Scan for the cell matching the given text and deliver its (x, y) coordinate at center. 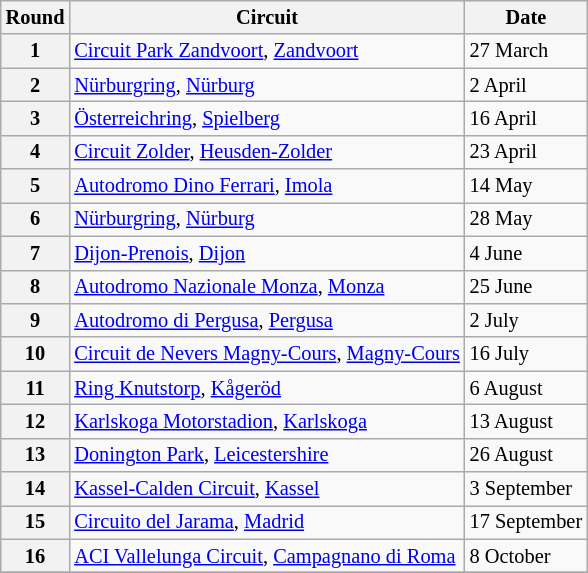
7 (36, 253)
Autodromo Nazionale Monza, Monza (266, 287)
Autodromo di Pergusa, Pergusa (266, 320)
23 April (526, 152)
Circuito del Jarama, Madrid (266, 522)
3 September (526, 489)
Circuit (266, 17)
9 (36, 320)
Donington Park, Leicestershire (266, 455)
8 October (526, 556)
4 June (526, 253)
13 (36, 455)
17 September (526, 522)
2 (36, 85)
Circuit de Nevers Magny-Cours, Magny-Cours (266, 354)
26 August (526, 455)
Circuit Zolder, Heusden-Zolder (266, 152)
12 (36, 421)
14 (36, 489)
16 July (526, 354)
Österreichring, Spielberg (266, 118)
ACI Vallelunga Circuit, Campagnano di Roma (266, 556)
10 (36, 354)
13 August (526, 421)
6 (36, 219)
16 (36, 556)
4 (36, 152)
16 April (526, 118)
11 (36, 388)
25 June (526, 287)
Karlskoga Motorstadion, Karlskoga (266, 421)
27 March (526, 51)
5 (36, 186)
1 (36, 51)
Ring Knutstorp, Kågeröd (266, 388)
Dijon-Prenois, Dijon (266, 253)
Round (36, 17)
Date (526, 17)
Circuit Park Zandvoort, Zandvoort (266, 51)
6 August (526, 388)
Kassel-Calden Circuit, Kassel (266, 489)
15 (36, 522)
Autodromo Dino Ferrari, Imola (266, 186)
28 May (526, 219)
14 May (526, 186)
8 (36, 287)
2 July (526, 320)
3 (36, 118)
2 April (526, 85)
